Search for the cell housing the specified text and yield its (X, Y) center coordinate. 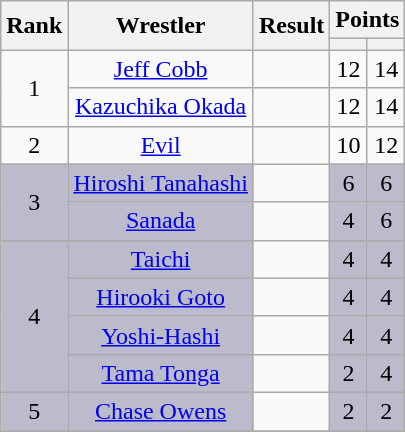
1 (34, 88)
Sanada (161, 221)
Kazuchika Okada (161, 107)
5 (34, 411)
Chase Owens (161, 411)
Wrestler (161, 26)
Jeff Cobb (161, 69)
Taichi (161, 259)
3 (34, 202)
Yoshi-Hashi (161, 335)
Result (291, 26)
Hiroshi Tanahashi (161, 183)
Points (368, 20)
Rank (34, 26)
Evil (161, 145)
10 (349, 145)
Tama Tonga (161, 373)
Hirooki Goto (161, 297)
